Pinpoint the cell where the given text exists, returning its (x, y) midpoint coordinate. 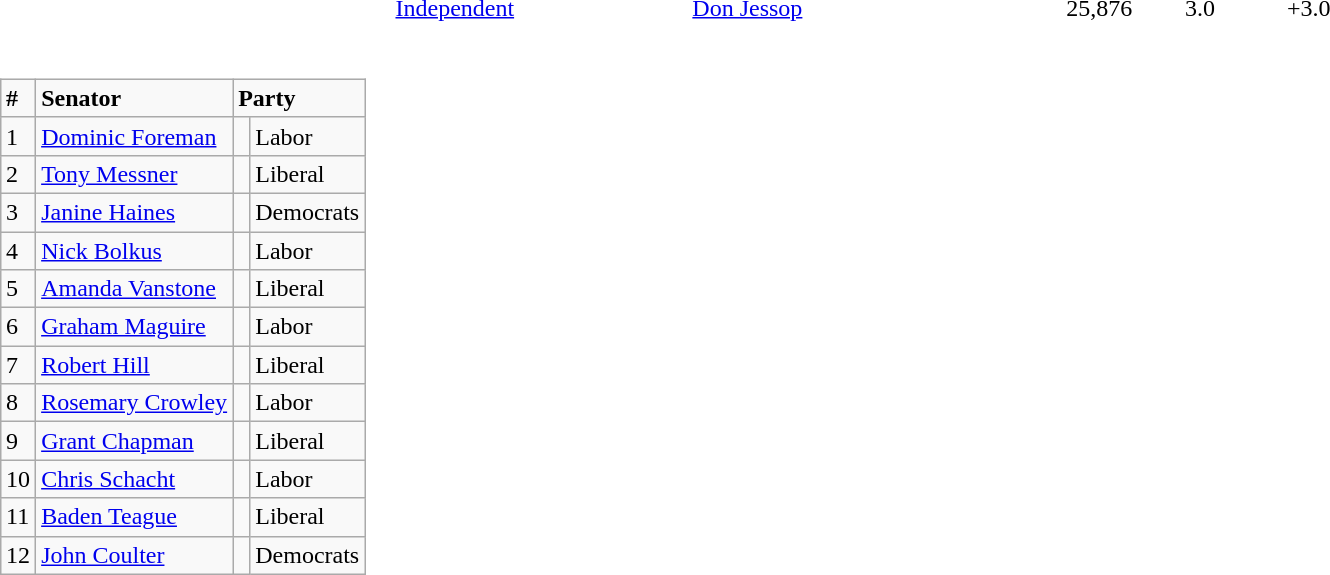
Amanda Vanstone (134, 289)
Senator (134, 98)
Baden Teague (134, 517)
3 (18, 212)
Janine Haines (134, 212)
2 (18, 174)
11 (18, 517)
Nick Bolkus (134, 251)
6 (18, 327)
Chris Schacht (134, 479)
12 (18, 555)
Robert Hill (134, 365)
10 (18, 479)
Dominic Foreman (134, 136)
# (18, 98)
1 (18, 136)
Grant Chapman (134, 441)
5 (18, 289)
8 (18, 403)
John Coulter (134, 555)
Rosemary Crowley (134, 403)
Graham Maguire (134, 327)
4 (18, 251)
Tony Messner (134, 174)
9 (18, 441)
7 (18, 365)
Party (299, 98)
